Pinpoint the cell where the given text exists, returning its (x, y) midpoint coordinate. 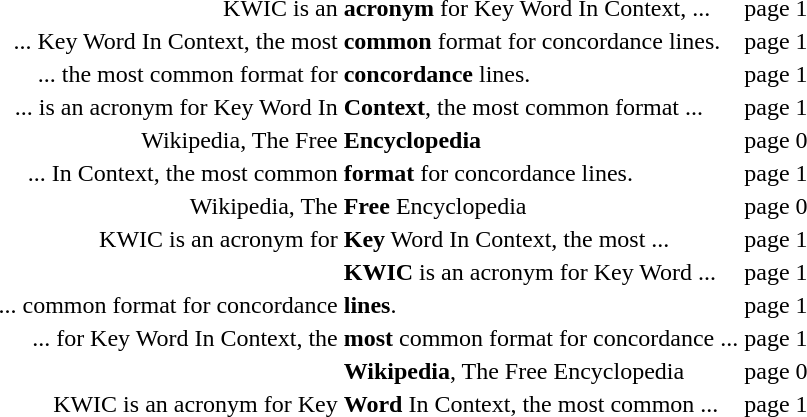
common format for concordance lines. (541, 41)
Free Encyclopedia (541, 206)
KWIC is an acronym for Key Word ... (541, 272)
format for concordance lines. (541, 173)
Context, the most common format ... (541, 107)
most common format for concordance ... (541, 338)
Key Word In Context, the most ... (541, 239)
Encyclopedia (541, 140)
lines. (541, 305)
concordance lines. (541, 74)
Wikipedia, The Free Encyclopedia (541, 371)
